Provide the (X, Y) coordinate of the cell's center where the given text is located.  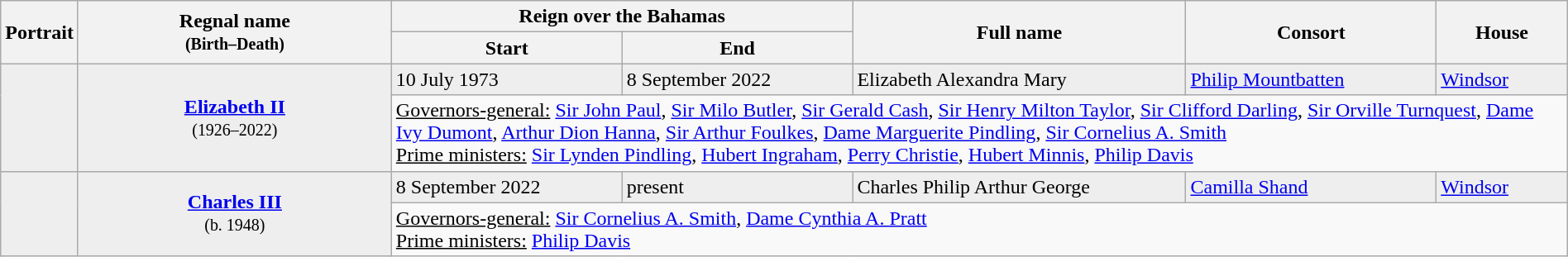
House (1502, 32)
Portrait (40, 32)
Camilla Shand (1312, 187)
Philip Mountbatten (1312, 79)
End (738, 48)
Charles Philip Arthur George (1019, 187)
Regnal name(Birth–Death) (235, 32)
Consort (1312, 32)
Reign over the Bahamas (622, 17)
Elizabeth Alexandra Mary (1019, 79)
Full name (1019, 32)
Charles III(b. 1948) (235, 213)
Governors-general: Sir Cornelius A. Smith, Dame Cynthia A. PrattPrime ministers: Philip Davis (979, 230)
10 July 1973 (506, 79)
Elizabeth II(1926–2022) (235, 117)
Start (506, 48)
present (738, 187)
